Return the [x, y] coordinate for the center point of the cell that contains the specified text.  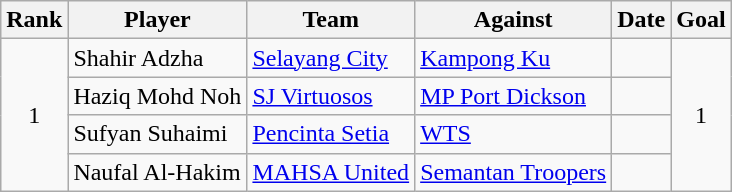
Kampong Ku [514, 58]
Date [642, 20]
Selayang City [331, 58]
Player [158, 20]
MP Port Dickson [514, 96]
Goal [701, 20]
Semantan Troopers [514, 172]
Naufal Al-Hakim [158, 172]
WTS [514, 134]
Haziq Mohd Noh [158, 96]
Rank [34, 20]
Sufyan Suhaimi [158, 134]
MAHSA United [331, 172]
Team [331, 20]
Pencinta Setia [331, 134]
Against [514, 20]
Shahir Adzha [158, 58]
SJ Virtuosos [331, 96]
